Provide the (X, Y) coordinate of the cell's center where the given text is located.  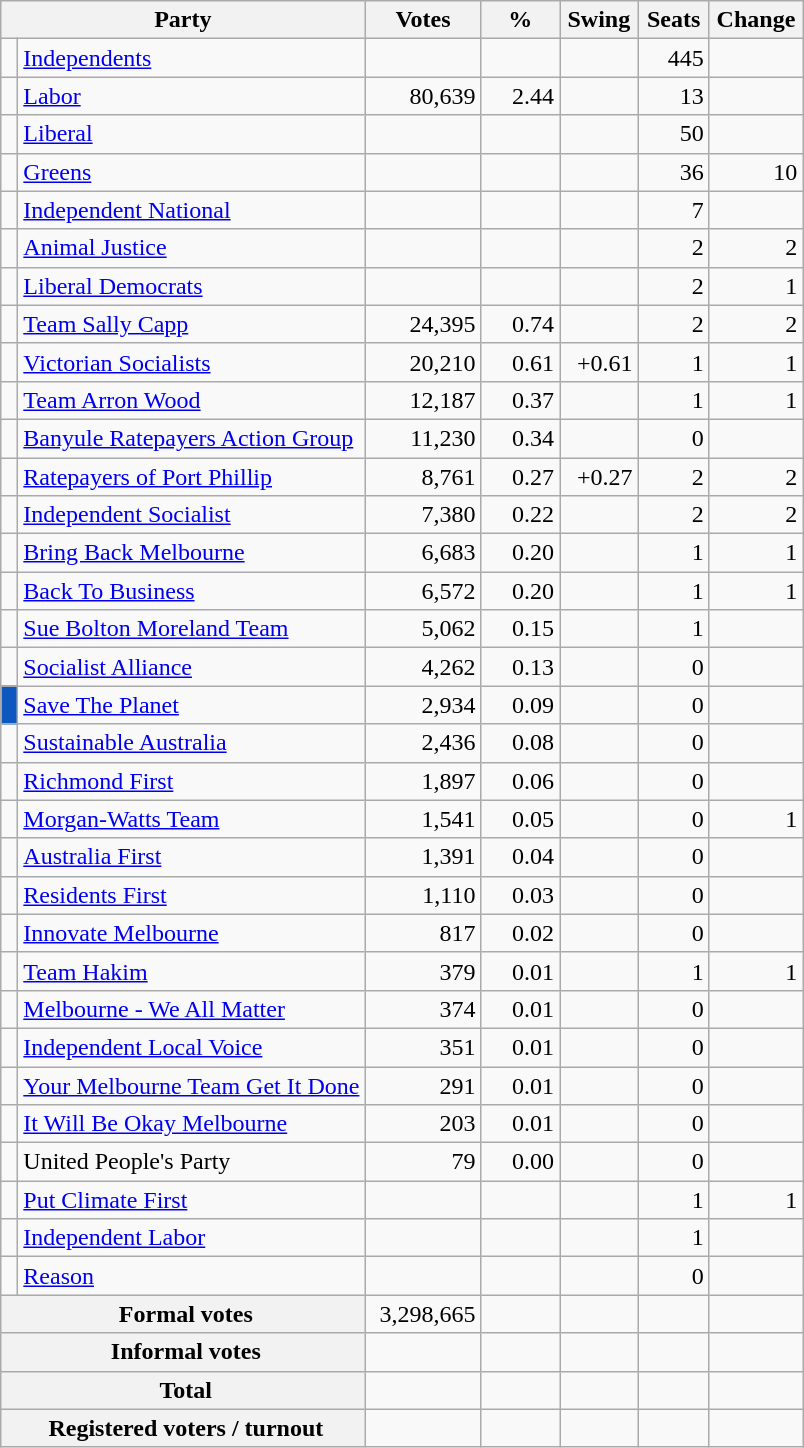
% (520, 20)
Put Climate First (192, 1200)
6,572 (423, 591)
Independents (192, 58)
3,298,665 (423, 1314)
203 (423, 1124)
0.22 (520, 515)
Save The Planet (192, 705)
5,062 (423, 629)
Animal Justice (192, 248)
Sue Bolton Moreland Team (192, 629)
0.27 (520, 477)
10 (756, 172)
2,934 (423, 705)
Reason (192, 1276)
Socialist Alliance (192, 667)
0.37 (520, 400)
0.06 (520, 781)
Victorian Socialists (192, 362)
817 (423, 933)
Registered voters / turnout (183, 1428)
379 (423, 971)
50 (674, 134)
4,262 (423, 667)
+0.27 (600, 477)
Liberal Democrats (192, 286)
Team Sally Capp (192, 324)
Your Melbourne Team Get It Done (192, 1085)
0.13 (520, 667)
445 (674, 58)
It Will Be Okay Melbourne (192, 1124)
2.44 (520, 96)
Back To Business (192, 591)
Independent Labor (192, 1238)
+0.61 (600, 362)
Morgan-Watts Team (192, 819)
Sustainable Australia (192, 743)
Votes (423, 20)
13 (674, 96)
79 (423, 1162)
1,391 (423, 857)
Formal votes (183, 1314)
Melbourne - We All Matter (192, 1009)
291 (423, 1085)
Labor (192, 96)
Party (183, 20)
Team Hakim (192, 971)
1,541 (423, 819)
0.74 (520, 324)
0.08 (520, 743)
Residents First (192, 895)
7,380 (423, 515)
Liberal (192, 134)
0.09 (520, 705)
1,110 (423, 895)
United People's Party (192, 1162)
0.04 (520, 857)
20,210 (423, 362)
1,897 (423, 781)
80,639 (423, 96)
6,683 (423, 553)
0.03 (520, 895)
0.61 (520, 362)
Australia First (192, 857)
Swing (600, 20)
Informal votes (183, 1352)
Banyule Ratepayers Action Group (192, 438)
Ratepayers of Port Phillip (192, 477)
0.00 (520, 1162)
Independent National (192, 210)
0.34 (520, 438)
Greens (192, 172)
374 (423, 1009)
Team Arron Wood (192, 400)
Innovate Melbourne (192, 933)
0.02 (520, 933)
Change (756, 20)
7 (674, 210)
Independent Socialist (192, 515)
0.05 (520, 819)
36 (674, 172)
Richmond First (192, 781)
11,230 (423, 438)
0.15 (520, 629)
2,436 (423, 743)
8,761 (423, 477)
24,395 (423, 324)
Seats (674, 20)
351 (423, 1047)
Independent Local Voice (192, 1047)
Total (183, 1390)
Bring Back Melbourne (192, 553)
12,187 (423, 400)
